For the text-containing cell, return its midpoint in [X, Y] coordinate format. 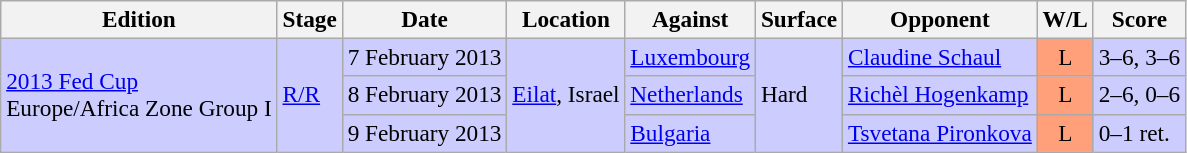
Against [690, 19]
Date [424, 19]
Edition [139, 19]
Opponent [940, 19]
Surface [800, 19]
Eilat, Israel [566, 94]
0–1 ret. [1139, 133]
Hard [800, 94]
Score [1139, 19]
7 February 2013 [424, 57]
Netherlands [690, 95]
3–6, 3–6 [1139, 57]
R/R [310, 94]
Location [566, 19]
Richèl Hogenkamp [940, 95]
W/L [1065, 19]
9 February 2013 [424, 133]
Bulgaria [690, 133]
Stage [310, 19]
2013 Fed Cup Europe/Africa Zone Group I [139, 94]
2–6, 0–6 [1139, 95]
Luxembourg [690, 57]
8 February 2013 [424, 95]
Claudine Schaul [940, 57]
Tsvetana Pironkova [940, 133]
